For the text-containing cell, return its midpoint in (x, y) coordinate format. 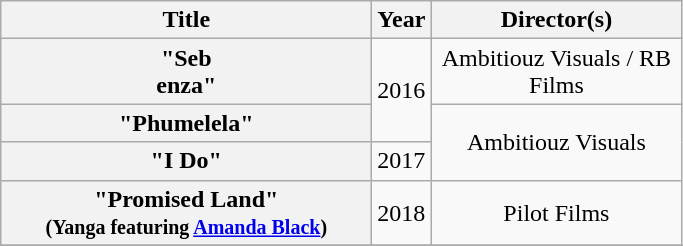
"Phumelela" (186, 123)
Title (186, 20)
2018 (402, 212)
"Promised Land"(Yanga featuring Amanda Black) (186, 212)
"I Do" (186, 161)
Director(s) (556, 20)
2017 (402, 161)
"Sebenza" (186, 72)
2016 (402, 90)
Year (402, 20)
Pilot Films (556, 212)
Ambitiouz Visuals / RB Films (556, 72)
Ambitiouz Visuals (556, 142)
